Return [x, y] of the center of cell containing provided text 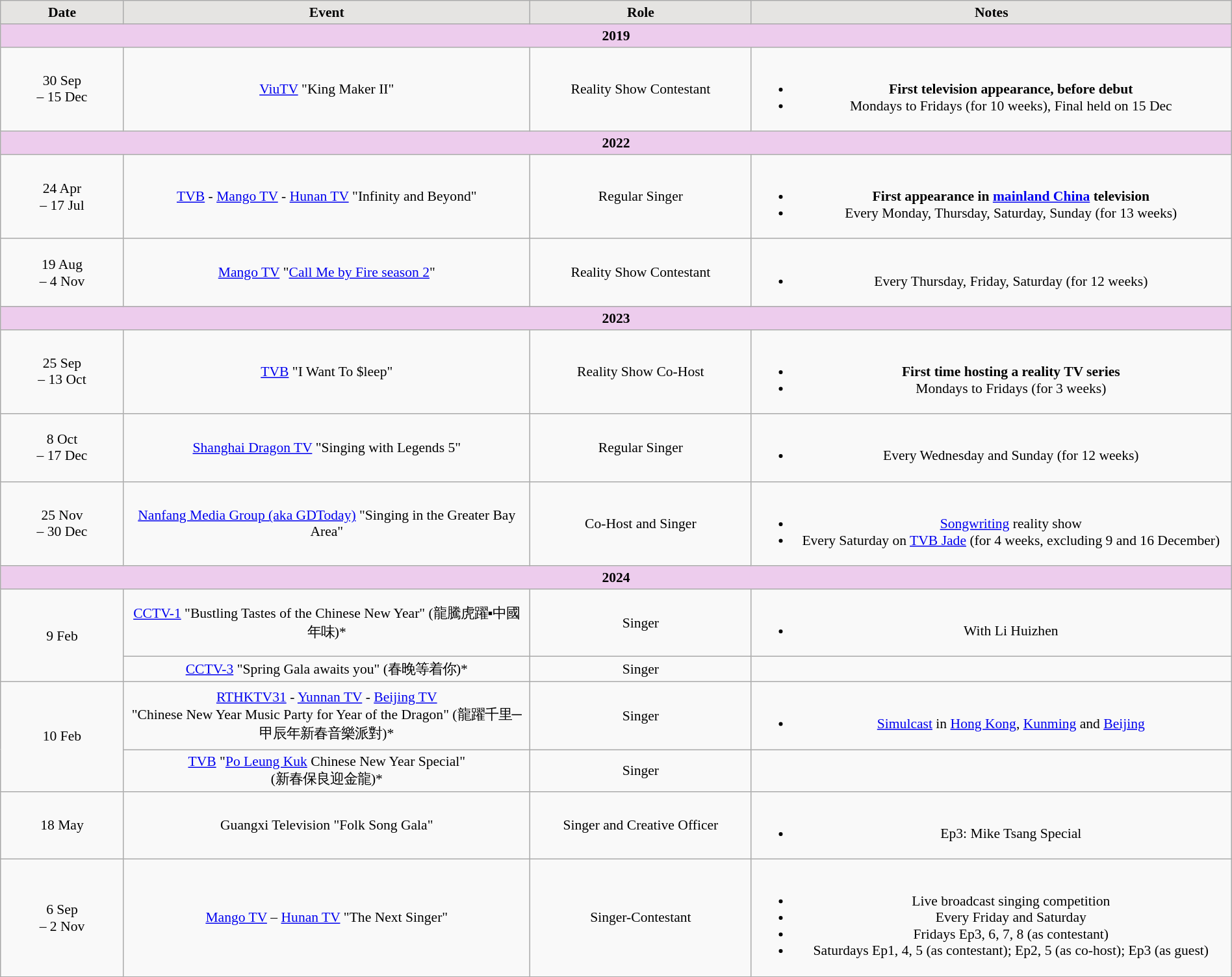
CCTV-1 "Bustling Tastes of the Chinese New Year" (龍騰虎躍▪中國年味)* [326, 623]
Reality Show Co-Host [641, 372]
First appearance in mainland China televisionEvery Monday, Thursday, Saturday, Sunday (for 13 weeks) [992, 197]
With Li Huizhen [992, 623]
TVB "Po Leung Kuk Chinese New Year Special"(新春保良迎金龍)* [326, 770]
Mango TV – Hunan TV "The Next Singer" [326, 919]
First television appearance, before debutMondays to Fridays (for 10 weeks), Final held on 15 Dec [992, 89]
Notes [992, 12]
Every Thursday, Friday, Saturday (for 12 weeks) [992, 273]
10 Feb [62, 737]
Mango TV "Call Me by Fire season 2" [326, 273]
TVB "I Want To $leep" [326, 372]
25 Nov– 30 Dec [62, 524]
8 Oct– 17 Dec [62, 448]
Nanfang Media Group (aka GDToday) "Singing in the Greater Bay Area" [326, 524]
25 Sep– 13 Oct [62, 372]
Every Wednesday and Sunday (for 12 weeks) [992, 448]
30 Sep– 15 Dec [62, 89]
Event [326, 12]
ViuTV "King Maker II" [326, 89]
Shanghai Dragon TV "Singing with Legends 5" [326, 448]
24 Apr– 17 Jul [62, 197]
2019 [616, 36]
19 Aug– 4 Nov [62, 273]
Role [641, 12]
Singer and Creative Officer [641, 825]
2023 [616, 318]
First time hosting a reality TV seriesMondays to Fridays (for 3 weeks) [992, 372]
CCTV-3 "Spring Gala awaits you" (春晚等着你)* [326, 669]
Simulcast in Hong Kong, Kunming and Beijing [992, 716]
TVB - Mango TV - Hunan TV "Infinity and Beyond" [326, 197]
RTHKTV31 - Yunnan TV - Beijing TV"Chinese New Year Music Party for Year of the Dragon" (龍躍千里─甲辰年新春音樂派對)* [326, 716]
6 Sep– 2 Nov [62, 919]
Date [62, 12]
Singer-Contestant [641, 919]
2024 [616, 577]
Songwriting reality showEvery Saturday on TVB Jade (for 4 weeks, excluding 9 and 16 December) [992, 524]
Guangxi Television "Folk Song Gala" [326, 825]
18 May [62, 825]
Ep3: Mike Tsang Special [992, 825]
Co-Host and Singer [641, 524]
2022 [616, 143]
9 Feb [62, 635]
